Detect which cell encompasses the target text, then output its [x, y] center coordinate. 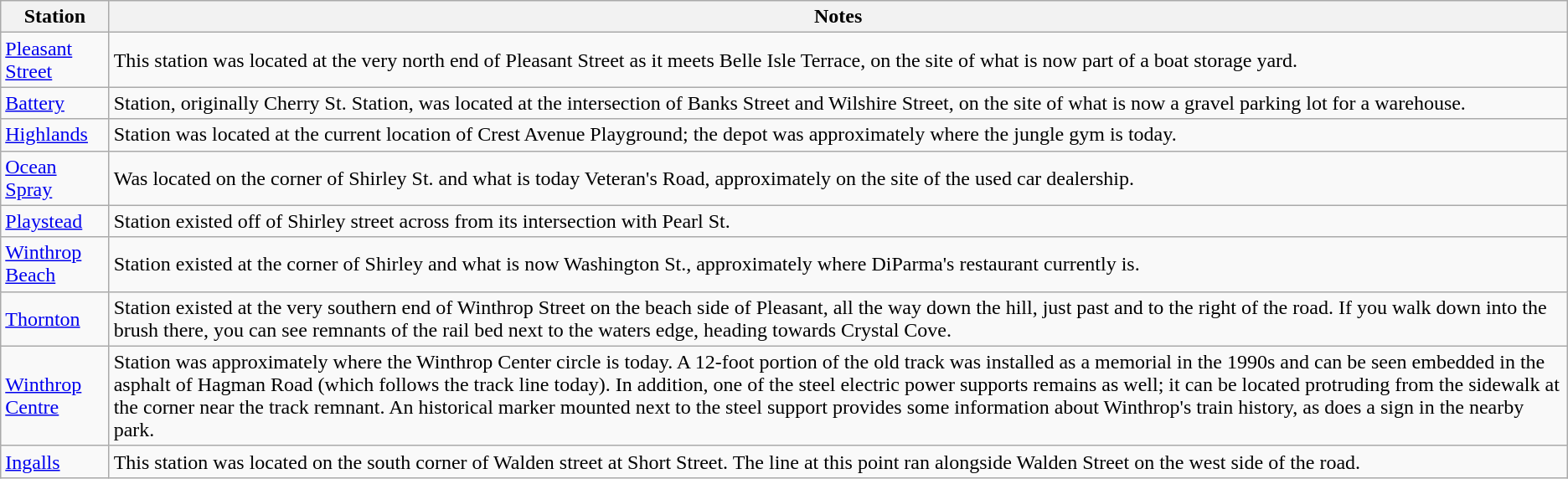
Ingalls [55, 461]
Ocean Spray [55, 178]
Winthrop Beach [55, 265]
Notes [838, 17]
Was located on the corner of Shirley St. and what is today Veteran's Road, approximately on the site of the used car dealership. [838, 178]
Thornton [55, 318]
Station [55, 17]
Station was located at the current location of Crest Avenue Playground; the depot was approximately where the jungle gym is today. [838, 135]
Highlands [55, 135]
Station existed at the corner of Shirley and what is now Washington St., approximately where DiParma's restaurant currently is. [838, 265]
Winthrop Centre [55, 395]
Playstead [55, 221]
Battery [55, 103]
Station existed off of Shirley street across from its intersection with Pearl St. [838, 221]
Pleasant Street [55, 60]
